Extract the (X, Y) coordinate from the center of the cell holding the provided text.  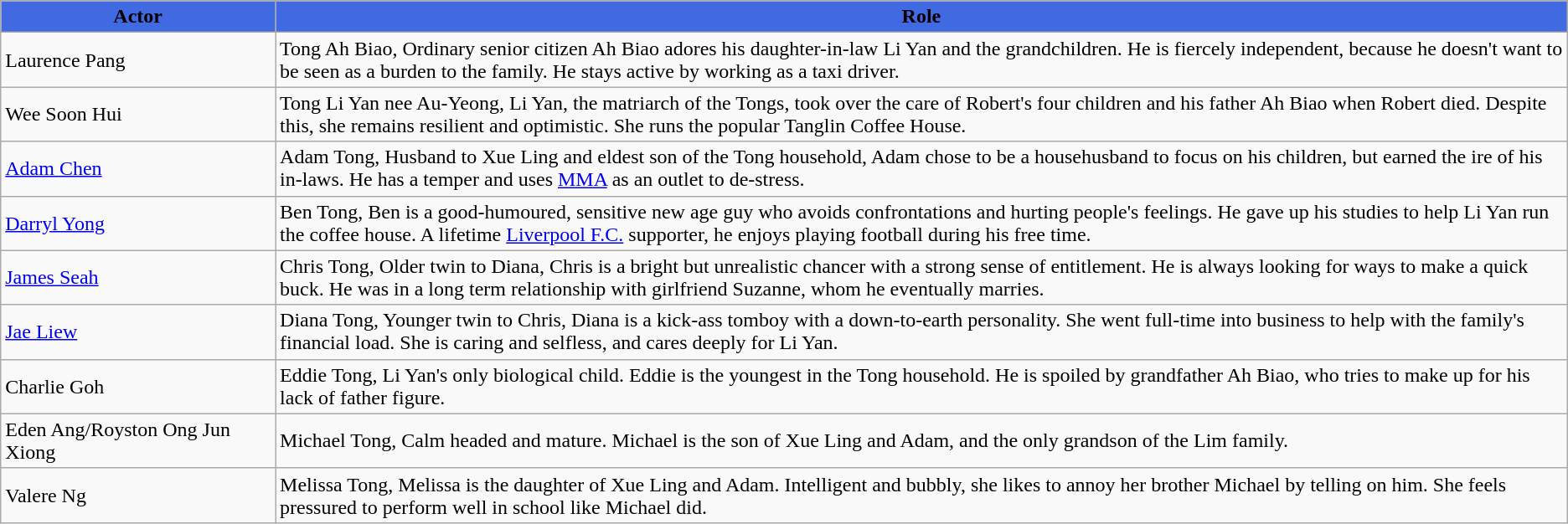
Actor (138, 17)
Eden Ang/Royston Ong Jun Xiong (138, 440)
Michael Tong, Calm headed and mature. Michael is the son of Xue Ling and Adam, and the only grandson of the Lim family. (921, 440)
Wee Soon Hui (138, 114)
Role (921, 17)
James Seah (138, 278)
Darryl Yong (138, 223)
Charlie Goh (138, 387)
Valere Ng (138, 496)
Laurence Pang (138, 60)
Adam Chen (138, 169)
Jae Liew (138, 331)
